Return the (X, Y) coordinate for the center point of the cell that contains the specified text.  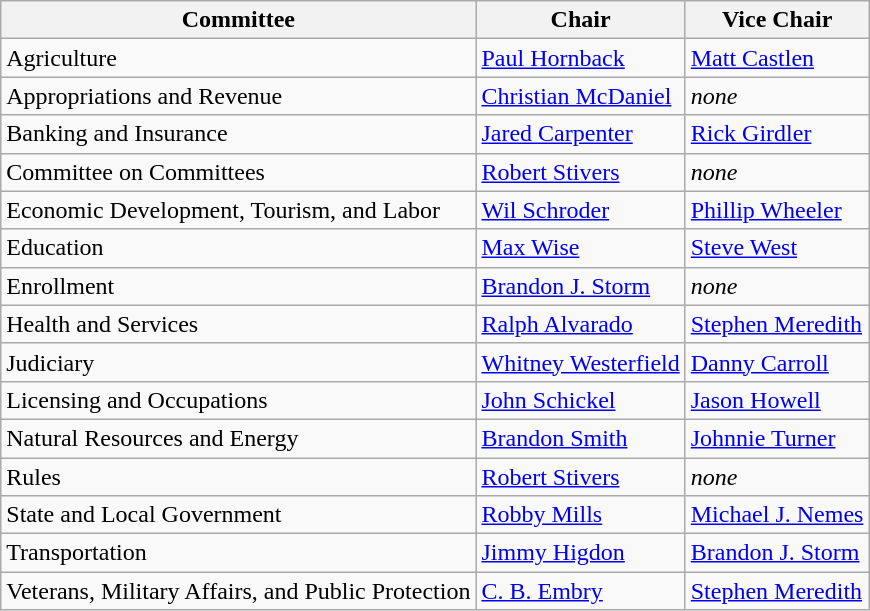
Robby Mills (580, 515)
State and Local Government (238, 515)
Licensing and Occupations (238, 400)
Committee (238, 20)
Jason Howell (777, 400)
John Schickel (580, 400)
Max Wise (580, 248)
Vice Chair (777, 20)
Matt Castlen (777, 58)
Ralph Alvarado (580, 324)
Veterans, Military Affairs, and Public Protection (238, 591)
Judiciary (238, 362)
Enrollment (238, 286)
Health and Services (238, 324)
Steve West (777, 248)
Johnnie Turner (777, 438)
Appropriations and Revenue (238, 96)
Whitney Westerfield (580, 362)
Committee on Committees (238, 172)
Rules (238, 477)
Rick Girdler (777, 134)
Agriculture (238, 58)
Economic Development, Tourism, and Labor (238, 210)
Jared Carpenter (580, 134)
Jimmy Higdon (580, 553)
Paul Hornback (580, 58)
Danny Carroll (777, 362)
Phillip Wheeler (777, 210)
Chair (580, 20)
Michael J. Nemes (777, 515)
Brandon Smith (580, 438)
Banking and Insurance (238, 134)
C. B. Embry (580, 591)
Christian McDaniel (580, 96)
Education (238, 248)
Transportation (238, 553)
Wil Schroder (580, 210)
Natural Resources and Energy (238, 438)
